Identify which cell holds the provided text, then report its (x, y) central coordinate. 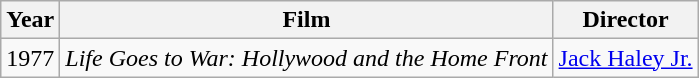
Year (30, 20)
1977 (30, 58)
Director (626, 20)
Film (306, 20)
Life Goes to War: Hollywood and the Home Front (306, 58)
Jack Haley Jr. (626, 58)
